Provide the (X, Y) coordinate of the cell's center where the given text is located.  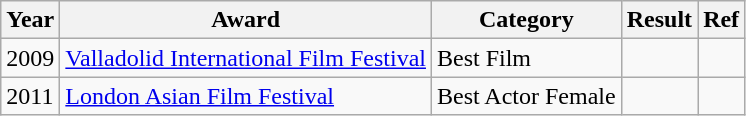
Valladolid International Film Festival (246, 58)
Result (659, 20)
2011 (30, 96)
Year (30, 20)
2009 (30, 58)
London Asian Film Festival (246, 96)
Best Actor Female (526, 96)
Award (246, 20)
Best Film (526, 58)
Category (526, 20)
Ref (722, 20)
